Capture the cell that displays the provided text and extract its (x, y) central coordinate. 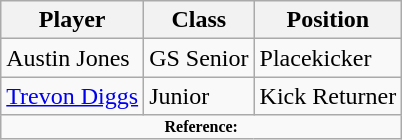
Position (328, 20)
Placekicker (328, 58)
Class (199, 20)
Junior (199, 96)
GS Senior (199, 58)
Reference: (202, 127)
Kick Returner (328, 96)
Austin Jones (72, 58)
Player (72, 20)
Trevon Diggs (72, 96)
